Return the [x, y] coordinate for the center point of the cell that contains the specified text.  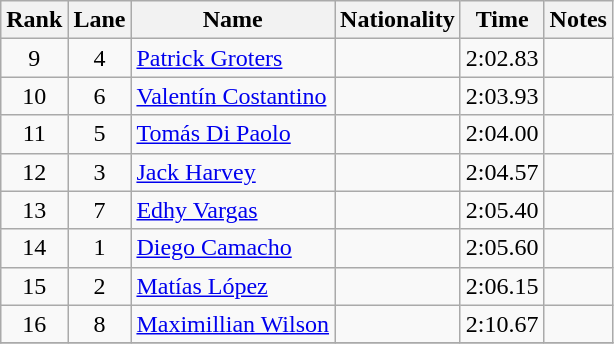
14 [34, 248]
13 [34, 210]
2:10.67 [502, 324]
Patrick Groters [233, 58]
Lane [100, 20]
Time [502, 20]
Maximillian Wilson [233, 324]
3 [100, 172]
Matías López [233, 286]
1 [100, 248]
5 [100, 134]
Tomás Di Paolo [233, 134]
4 [100, 58]
Jack Harvey [233, 172]
2:04.00 [502, 134]
Notes [578, 20]
2:03.93 [502, 96]
Edhy Vargas [233, 210]
2:05.60 [502, 248]
8 [100, 324]
2:02.83 [502, 58]
2 [100, 286]
15 [34, 286]
7 [100, 210]
2:06.15 [502, 286]
9 [34, 58]
Nationality [398, 20]
12 [34, 172]
2:05.40 [502, 210]
11 [34, 134]
Diego Camacho [233, 248]
Name [233, 20]
10 [34, 96]
2:04.57 [502, 172]
Rank [34, 20]
16 [34, 324]
Valentín Costantino [233, 96]
6 [100, 96]
